Scan for the cell matching the given text and deliver its [x, y] coordinate at center. 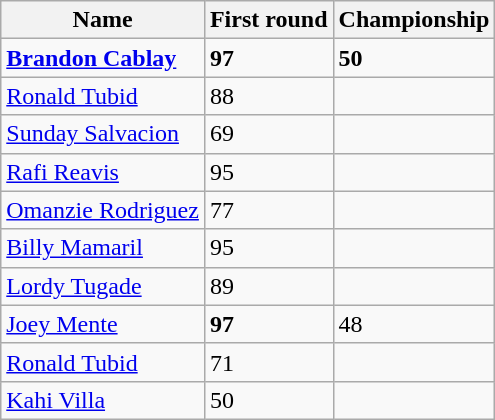
Joey Mente [103, 324]
Championship [414, 20]
Rafi Reavis [103, 172]
Omanzie Rodriguez [103, 210]
77 [268, 210]
Brandon Cablay [103, 58]
48 [414, 324]
Billy Mamaril [103, 248]
Kahi Villa [103, 400]
Sunday Salvacion [103, 134]
69 [268, 134]
88 [268, 96]
71 [268, 362]
Name [103, 20]
Lordy Tugade [103, 286]
89 [268, 286]
First round [268, 20]
